Output the (X, Y) coordinate of the center of the cell containing the given text.  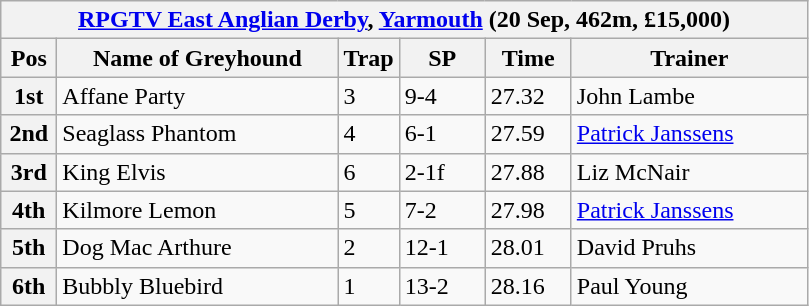
27.32 (528, 96)
SP (442, 58)
6-1 (442, 134)
2 (368, 248)
4th (29, 210)
28.16 (528, 286)
Trap (368, 58)
Bubbly Bluebird (198, 286)
King Elvis (198, 172)
6th (29, 286)
6 (368, 172)
Kilmore Lemon (198, 210)
RPGTV East Anglian Derby, Yarmouth (20 Sep, 462m, £15,000) (404, 20)
Paul Young (689, 286)
27.59 (528, 134)
13-2 (442, 286)
3rd (29, 172)
Time (528, 58)
7-2 (442, 210)
Dog Mac Arthure (198, 248)
Seaglass Phantom (198, 134)
28.01 (528, 248)
27.98 (528, 210)
John Lambe (689, 96)
David Pruhs (689, 248)
1 (368, 286)
5th (29, 248)
Pos (29, 58)
Affane Party (198, 96)
Name of Greyhound (198, 58)
12-1 (442, 248)
3 (368, 96)
Trainer (689, 58)
5 (368, 210)
4 (368, 134)
1st (29, 96)
2-1f (442, 172)
Liz McNair (689, 172)
2nd (29, 134)
27.88 (528, 172)
9-4 (442, 96)
